Provide the [X, Y] coordinate of the cell's center where the given text is located.  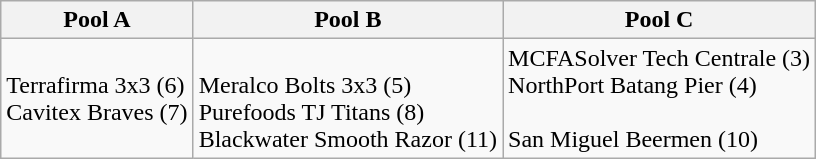
Pool A [97, 20]
Terrafirma 3x3 (6) Cavitex Braves (7) [97, 98]
MCFASolver Tech Centrale (3) NorthPort Batang Pier (4) San Miguel Beermen (10) [660, 98]
Pool B [348, 20]
Meralco Bolts 3x3 (5) Purefoods TJ Titans (8) Blackwater Smooth Razor (11) [348, 98]
Pool C [660, 20]
